From the cell containing the given text, extract its center point as (X, Y) coordinate. 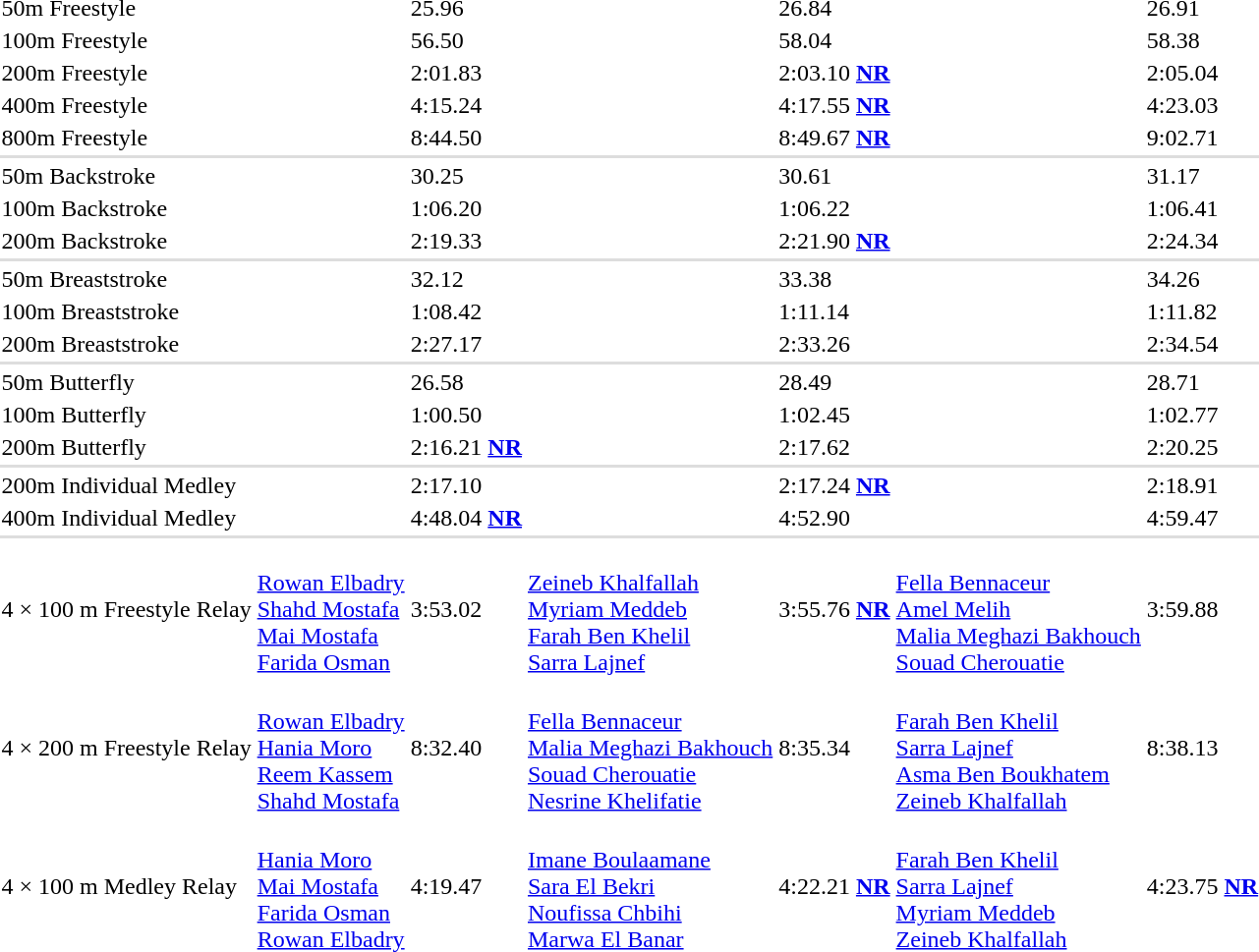
100m Butterfly (126, 415)
1:11.14 (834, 311)
2:03.10 NR (834, 73)
200m Butterfly (126, 447)
28.71 (1202, 382)
4 × 100 m Freestyle Relay (126, 609)
2:17.10 (466, 485)
2:24.34 (1202, 241)
8:32.40 (466, 748)
400m Freestyle (126, 105)
4:59.47 (1202, 518)
33.38 (834, 279)
2:20.25 (1202, 447)
8:44.50 (466, 138)
4 × 200 m Freestyle Relay (126, 748)
8:49.67 NR (834, 138)
200m Breaststroke (126, 344)
Zeineb KhalfallahMyriam MeddebFarah Ben KhelilSarra Lajnef (650, 609)
2:27.17 (466, 344)
2:17.24 NR (834, 485)
4:17.55 NR (834, 105)
8:35.34 (834, 748)
56.50 (466, 40)
Rowan ElbadryShahd MostafaMai MostafaFarida Osman (330, 609)
34.26 (1202, 279)
4:23.03 (1202, 105)
28.49 (834, 382)
200m Backstroke (126, 241)
50m Backstroke (126, 176)
2:05.04 (1202, 73)
50m Breaststroke (126, 279)
1:06.22 (834, 208)
Fella BennaceurMalia Meghazi BakhouchSouad CherouatieNesrine Khelifatie (650, 748)
1:00.50 (466, 415)
100m Breaststroke (126, 311)
200m Freestyle (126, 73)
8:38.13 (1202, 748)
1:02.45 (834, 415)
200m Individual Medley (126, 485)
30.25 (466, 176)
26.58 (466, 382)
100m Freestyle (126, 40)
2:17.62 (834, 447)
2:18.91 (1202, 485)
2:01.83 (466, 73)
3:55.76 NR (834, 609)
Rowan ElbadryHania MoroReem KassemShahd Mostafa (330, 748)
2:16.21 NR (466, 447)
1:11.82 (1202, 311)
800m Freestyle (126, 138)
100m Backstroke (126, 208)
58.04 (834, 40)
1:08.42 (466, 311)
Farah Ben KhelilSarra LajnefAsma Ben BoukhatemZeineb Khalfallah (1018, 748)
2:33.26 (834, 344)
Fella BennaceurAmel MelihMalia Meghazi BakhouchSouad Cherouatie (1018, 609)
4:15.24 (466, 105)
4:48.04 NR (466, 518)
400m Individual Medley (126, 518)
30.61 (834, 176)
2:34.54 (1202, 344)
3:53.02 (466, 609)
1:06.41 (1202, 208)
1:02.77 (1202, 415)
9:02.71 (1202, 138)
31.17 (1202, 176)
2:19.33 (466, 241)
50m Butterfly (126, 382)
3:59.88 (1202, 609)
32.12 (466, 279)
2:21.90 NR (834, 241)
1:06.20 (466, 208)
58.38 (1202, 40)
4:52.90 (834, 518)
